For the text-containing cell, return its midpoint in [x, y] coordinate format. 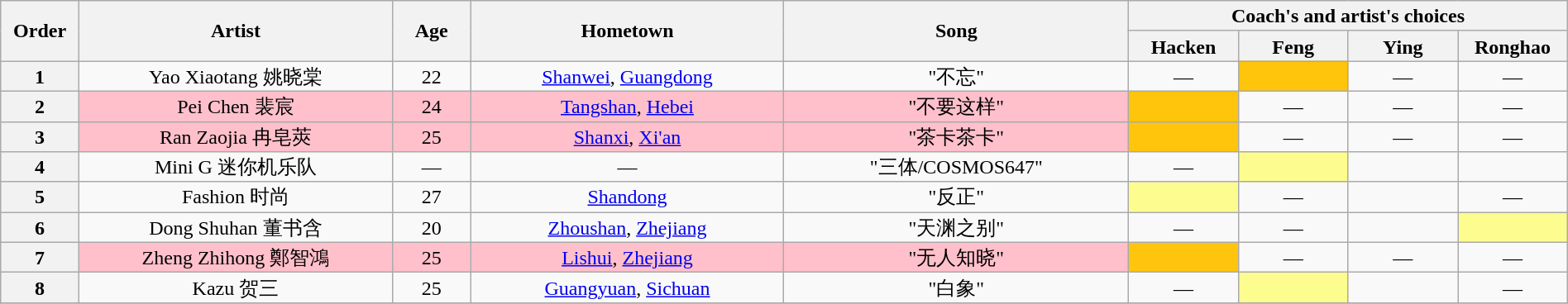
24 [432, 106]
4 [40, 167]
Order [40, 31]
Yao Xiaotang 姚晓棠 [235, 76]
Ran Zaojia 冉皂莢 [235, 137]
5 [40, 197]
Dong Shuhan 董书含 [235, 228]
7 [40, 258]
Tangshan, Hebei [627, 106]
2 [40, 106]
Shandong [627, 197]
Mini G 迷你机乐队 [235, 167]
Shanxi, Xi'an [627, 137]
"茶卡茶卡" [956, 137]
Guangyuan, Sichuan [627, 287]
Pei Chen 裴宸 [235, 106]
Lishui, Zhejiang [627, 258]
20 [432, 228]
"不要这样" [956, 106]
Age [432, 31]
"白象" [956, 287]
Zheng Zhihong 鄭智鴻 [235, 258]
Hometown [627, 31]
Hacken [1184, 46]
"反正" [956, 197]
Kazu 贺三 [235, 287]
"天渊之别" [956, 228]
Fashion 时尚 [235, 197]
Song [956, 31]
"不忘" [956, 76]
"三体/COSMOS647" [956, 167]
8 [40, 287]
Zhoushan, Zhejiang [627, 228]
Ronghao [1513, 46]
Shanwei, Guangdong [627, 76]
6 [40, 228]
Artist [235, 31]
Ying [1403, 46]
Feng [1293, 46]
3 [40, 137]
27 [432, 197]
22 [432, 76]
"无人知晓" [956, 258]
Coach's and artist's choices [1348, 17]
1 [40, 76]
